Find where the given text appears and provide that cell's center as (X, Y) coordinate. 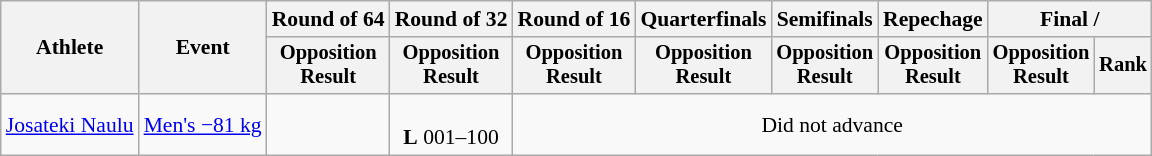
Rank (1123, 66)
Round of 32 (452, 19)
Did not advance (832, 124)
Repechage (933, 19)
Josateki Naulu (70, 124)
Men's −81 kg (203, 124)
Round of 16 (574, 19)
Round of 64 (328, 19)
Semifinals (824, 19)
Athlete (70, 48)
Quarterfinals (703, 19)
Final / (1070, 19)
L 001–100 (452, 124)
Event (203, 48)
